Extract the [x, y] coordinate from the center of the cell holding the provided text.  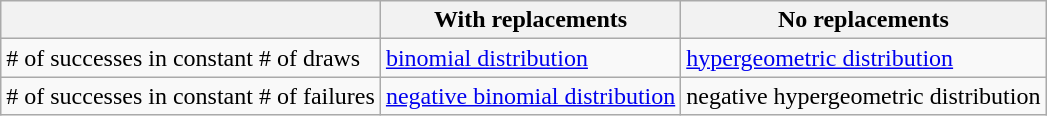
With replacements [530, 20]
# of successes in constant # of draws [191, 58]
binomial distribution [530, 58]
# of successes in constant # of failures [191, 96]
hypergeometric distribution [864, 58]
negative binomial distribution [530, 96]
negative hypergeometric distribution [864, 96]
No replacements [864, 20]
